For the text-containing cell, return its midpoint in [x, y] coordinate format. 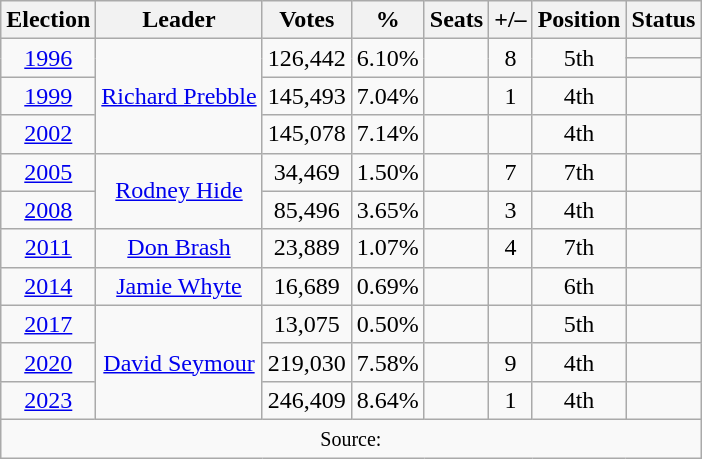
Status [664, 20]
2023 [48, 400]
Jamie Whyte [179, 286]
Rodney Hide [179, 191]
David Seymour [179, 362]
3.65% [388, 210]
7.14% [388, 134]
Position [579, 20]
Votes [306, 20]
Richard Prebble [179, 96]
% [388, 20]
23,889 [306, 248]
9 [510, 362]
2014 [48, 286]
2008 [48, 210]
34,469 [306, 172]
1996 [48, 58]
2011 [48, 248]
2017 [48, 324]
13,075 [306, 324]
6th [579, 286]
7.58% [388, 362]
7.04% [388, 96]
Election [48, 20]
85,496 [306, 210]
126,442 [306, 58]
Don Brash [179, 248]
16,689 [306, 286]
6.10% [388, 58]
1999 [48, 96]
8.64% [388, 400]
1.07% [388, 248]
246,409 [306, 400]
0.50% [388, 324]
Leader [179, 20]
3 [510, 210]
219,030 [306, 362]
145,493 [306, 96]
+/– [510, 20]
2005 [48, 172]
145,078 [306, 134]
0.69% [388, 286]
2020 [48, 362]
Source: [351, 438]
7 [510, 172]
2002 [48, 134]
Seats [456, 20]
4 [510, 248]
8 [510, 58]
1.50% [388, 172]
